Return the (X, Y) coordinate for the center point of the cell that contains the specified text.  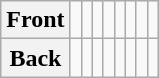
Back (36, 58)
Front (36, 20)
